Output the (X, Y) coordinate of the center of the cell containing the given text.  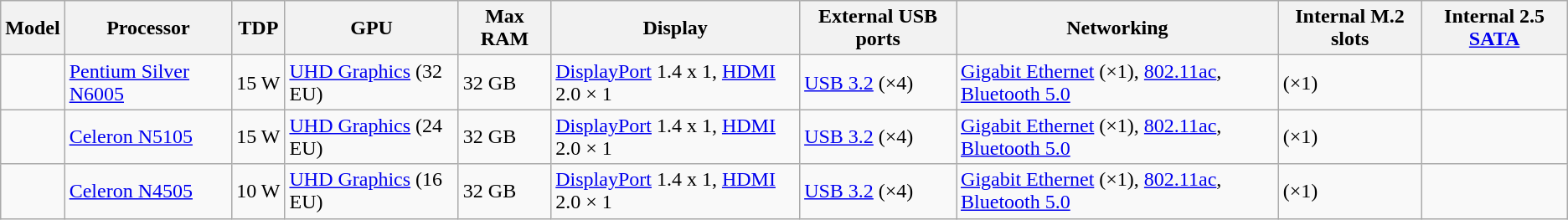
GPU (372, 28)
Max RAM (504, 28)
Processor (148, 28)
Internal M.2 slots (1350, 28)
Celeron N5105 (148, 137)
Display (675, 28)
UHD Graphics (32 EU) (372, 82)
UHD Graphics (24 EU) (372, 137)
Networking (1117, 28)
Celeron N4505 (148, 191)
UHD Graphics (16 EU) (372, 191)
External USB ports (878, 28)
Model (33, 28)
10 W (258, 191)
TDP (258, 28)
Pentium Silver N6005 (148, 82)
Internal 2.5 SATA (1494, 28)
